Search for the cell housing the specified text and yield its (X, Y) center coordinate. 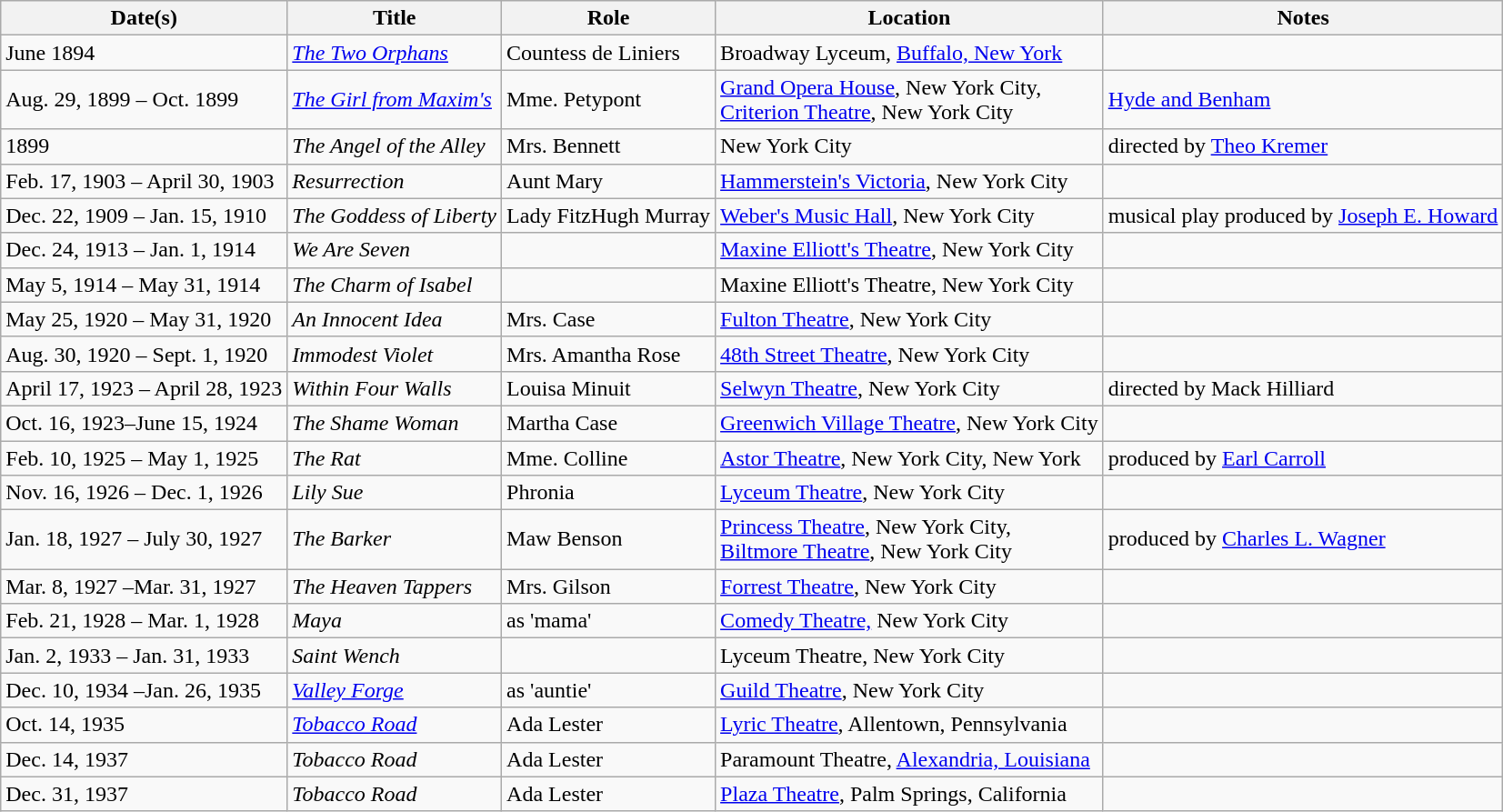
Lily Sue (395, 493)
Feb. 21, 1928 – Mar. 1, 1928 (144, 621)
Maya (395, 621)
Resurrection (395, 181)
Guild Theatre, New York City (909, 690)
Hammerstein's Victoria, New York City (909, 181)
Saint Wench (395, 656)
directed by Theo Kremer (1303, 146)
Lyric Theatre, Allentown, Pennsylvania (909, 725)
Plaza Theatre, Palm Springs, California (909, 794)
Nov. 16, 1926 – Dec. 1, 1926 (144, 493)
Mar. 8, 1927 –Mar. 31, 1927 (144, 586)
Phronia (609, 493)
Greenwich Village Theatre, New York City (909, 423)
Dec. 10, 1934 –Jan. 26, 1935 (144, 690)
Oct. 16, 1923–June 15, 1924 (144, 423)
Grand Opera House, New York City,Criterion Theatre, New York City (909, 100)
Weber's Music Hall, New York City (909, 216)
Mme. Colline (609, 457)
Astor Theatre, New York City, New York (909, 457)
The Barker (395, 540)
April 17, 1923 – April 28, 1923 (144, 388)
The Charm of Isabel (395, 285)
48th Street Theatre, New York City (909, 354)
Oct. 14, 1935 (144, 725)
Notes (1303, 18)
Role (609, 18)
Selwyn Theatre, New York City (909, 388)
May 5, 1914 – May 31, 1914 (144, 285)
Maw Benson (609, 540)
produced by Earl Carroll (1303, 457)
New York City (909, 146)
The Angel of the Alley (395, 146)
The Two Orphans (395, 53)
Forrest Theatre, New York City (909, 586)
Within Four Walls (395, 388)
We Are Seven (395, 250)
Dec. 14, 1937 (144, 759)
Feb. 17, 1903 – April 30, 1903 (144, 181)
The Girl from Maxim's (395, 100)
Aunt Mary (609, 181)
Aug. 29, 1899 – Oct. 1899 (144, 100)
Mrs. Case (609, 319)
June 1894 (144, 53)
Paramount Theatre, Alexandria, Louisiana (909, 759)
1899 (144, 146)
Mrs. Bennett (609, 146)
Countess de Liniers (609, 53)
Jan. 18, 1927 – July 30, 1927 (144, 540)
Location (909, 18)
Date(s) (144, 18)
Mme. Petypont (609, 100)
Valley Forge (395, 690)
May 25, 1920 – May 31, 1920 (144, 319)
directed by Mack Hilliard (1303, 388)
Jan. 2, 1933 – Jan. 31, 1933 (144, 656)
Mrs. Gilson (609, 586)
Princess Theatre, New York City,Biltmore Theatre, New York City (909, 540)
Immodest Violet (395, 354)
Hyde and Benham (1303, 100)
The Rat (395, 457)
as 'auntie' (609, 690)
Dec. 22, 1909 – Jan. 15, 1910 (144, 216)
Mrs. Amantha Rose (609, 354)
The Goddess of Liberty (395, 216)
Dec. 24, 1913 – Jan. 1, 1914 (144, 250)
produced by Charles L. Wagner (1303, 540)
An Innocent Idea (395, 319)
musical play produced by Joseph E. Howard (1303, 216)
The Shame Woman (395, 423)
Lady FitzHugh Murray (609, 216)
Fulton Theatre, New York City (909, 319)
Dec. 31, 1937 (144, 794)
The Heaven Tappers (395, 586)
Martha Case (609, 423)
Comedy Theatre, New York City (909, 621)
as 'mama' (609, 621)
Feb. 10, 1925 – May 1, 1925 (144, 457)
Broadway Lyceum, Buffalo, New York (909, 53)
Title (395, 18)
Aug. 30, 1920 – Sept. 1, 1920 (144, 354)
Louisa Minuit (609, 388)
